Return the [x, y] coordinate for the center point of the cell that contains the specified text.  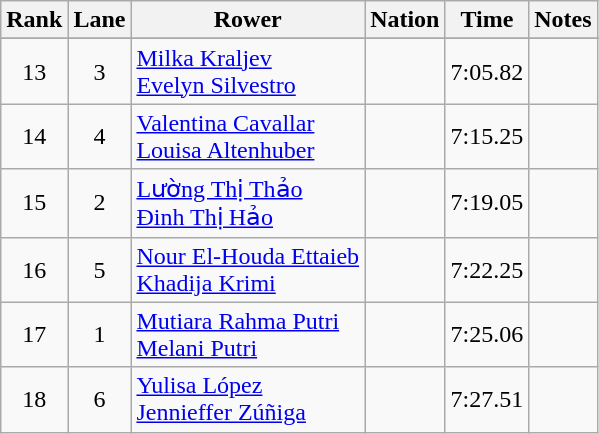
7:27.51 [487, 400]
Rank [34, 20]
Valentina CavallarLouisa Altenhuber [248, 136]
17 [34, 334]
Lane [100, 20]
14 [34, 136]
Nation [405, 20]
16 [34, 270]
3 [100, 72]
Lường Thị ThảoĐinh Thị Hảo [248, 203]
7:05.82 [487, 72]
18 [34, 400]
Notes [563, 20]
Milka KraljevEvelyn Silvestro [248, 72]
Rower [248, 20]
7:15.25 [487, 136]
6 [100, 400]
Nour El-Houda EttaiebKhadija Krimi [248, 270]
Yulisa LópezJennieffer Zúñiga [248, 400]
Time [487, 20]
7:19.05 [487, 203]
15 [34, 203]
7:25.06 [487, 334]
13 [34, 72]
1 [100, 334]
2 [100, 203]
Mutiara Rahma PutriMelani Putri [248, 334]
5 [100, 270]
4 [100, 136]
7:22.25 [487, 270]
